Capture the cell that displays the provided text and extract its (X, Y) central coordinate. 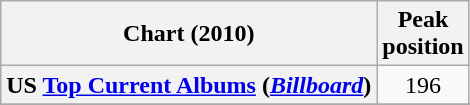
196 (423, 85)
Chart (2010) (189, 34)
US Top Current Albums (Billboard) (189, 85)
Peakposition (423, 34)
